Find where the given text appears and provide that cell's center as (x, y) coordinate. 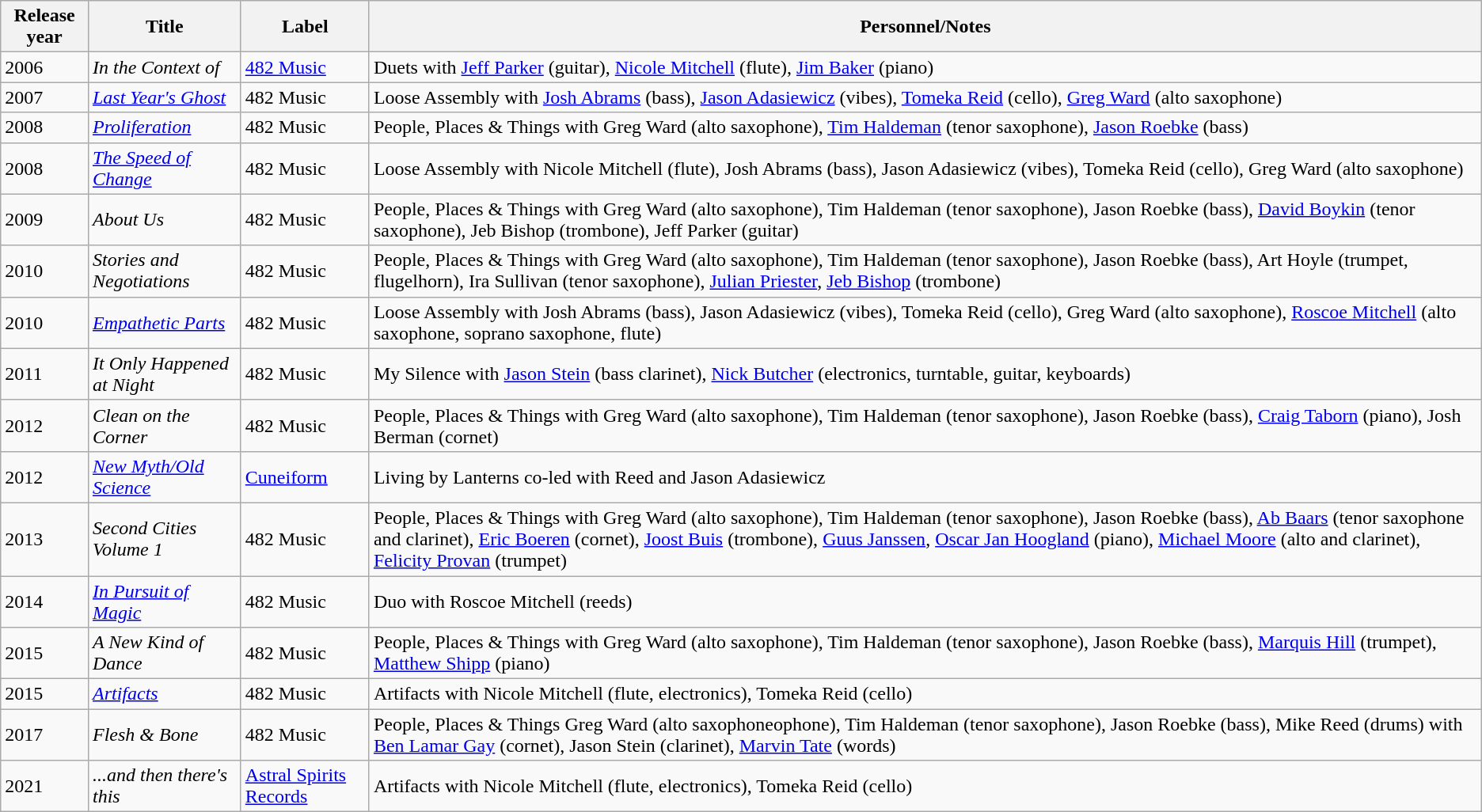
New Myth/Old Science (165, 476)
It Only Happened at Night (165, 374)
Personnel/Notes (925, 27)
Duets with Jeff Parker (guitar), Nicole Mitchell (flute), Jim Baker (piano) (925, 67)
2017 (44, 734)
Proliferation (165, 127)
Title (165, 27)
In the Context of (165, 67)
Loose Assembly with Nicole Mitchell (flute), Josh Abrams (bass), Jason Adasiewicz (vibes), Tomeka Reid (cello), Greg Ward (alto saxophone) (925, 168)
2014 (44, 601)
The Speed of Change (165, 168)
Stories and Negotiations (165, 271)
A New Kind of Dance (165, 654)
Living by Lanterns co-led with Reed and Jason Adasiewicz (925, 476)
Cuneiform (305, 476)
About Us (165, 220)
Clean on the Corner (165, 426)
2009 (44, 220)
2011 (44, 374)
Loose Assembly with Josh Abrams (bass), Jason Adasiewicz (vibes), Tomeka Reid (cello), Greg Ward (alto saxophone) (925, 97)
Release year (44, 27)
Duo with Roscoe Mitchell (reeds) (925, 601)
Artifacts (165, 694)
2021 (44, 787)
Astral Spirits Records (305, 787)
...and then there's this (165, 787)
Last Year's Ghost (165, 97)
Empathetic Parts (165, 323)
My Silence with Jason Stein (bass clarinet), Nick Butcher (electronics, turntable, guitar, keyboards) (925, 374)
People, Places & Things with Greg Ward (alto saxophone), Tim Haldeman (tenor saxophone), Jason Roebke (bass) (925, 127)
2007 (44, 97)
Label (305, 27)
Flesh & Bone (165, 734)
2006 (44, 67)
Second Cities Volume 1 (165, 539)
In Pursuit of Magic (165, 601)
2013 (44, 539)
